Scan for the cell matching the given text and deliver its [x, y] coordinate at center. 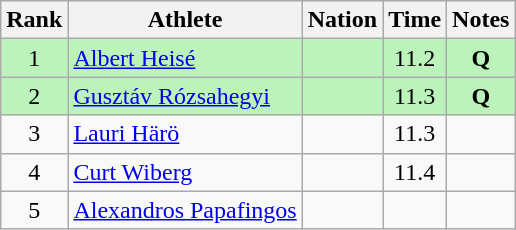
Curt Wiberg [185, 172]
2 [34, 96]
1 [34, 58]
Notes [481, 20]
Rank [34, 20]
Alexandros Papafingos [185, 210]
Nation [342, 20]
11.4 [415, 172]
11.2 [415, 58]
3 [34, 134]
4 [34, 172]
Time [415, 20]
Athlete [185, 20]
Albert Heisé [185, 58]
5 [34, 210]
Lauri Härö [185, 134]
Gusztáv Rózsahegyi [185, 96]
